Provide the [x, y] coordinate of the cell's center where the given text is located.  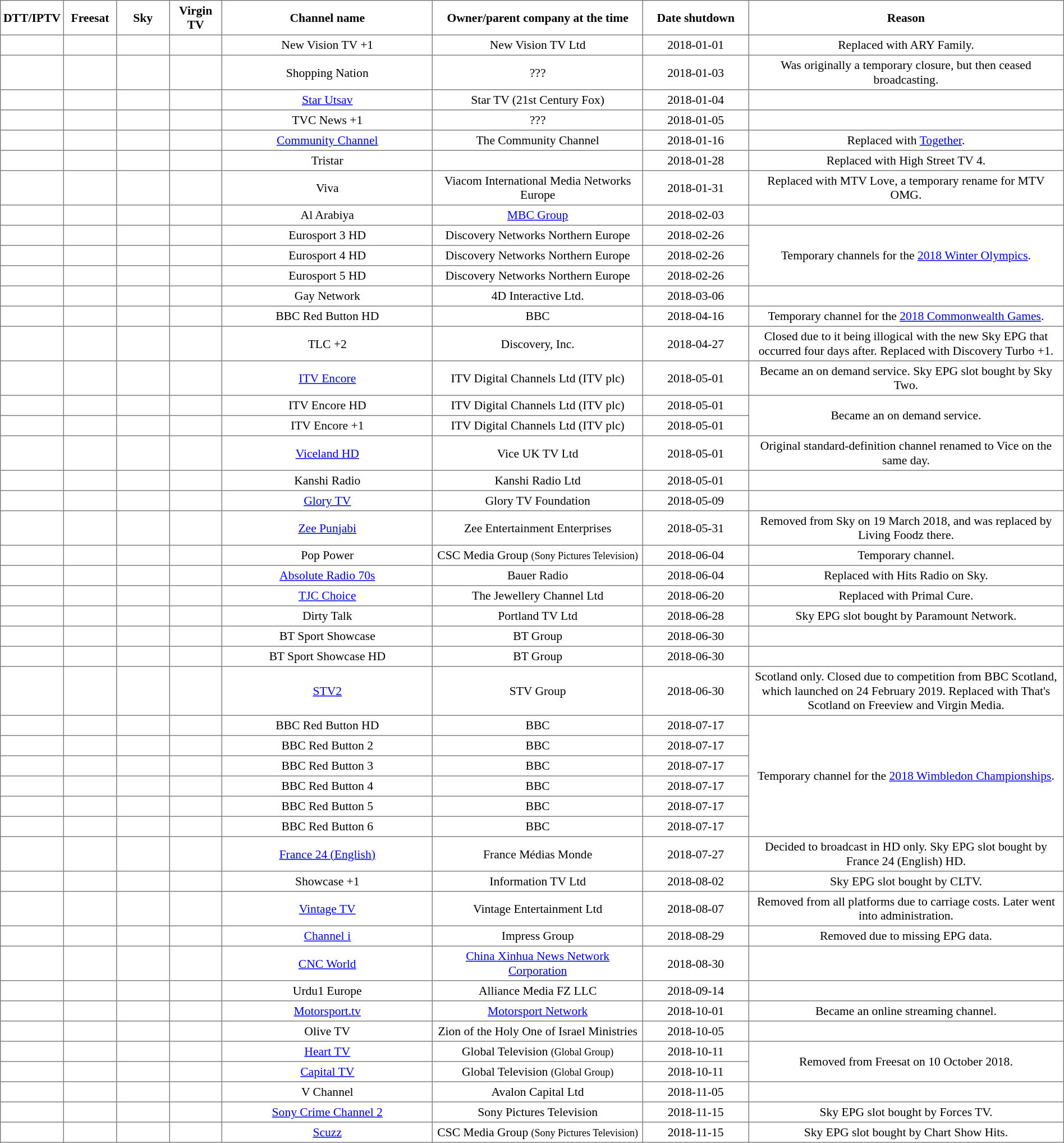
Virgin TV [196, 18]
Replaced with Primal Cure. [906, 596]
V Channel [328, 1092]
Date shutdown [696, 18]
Al Arabiya [328, 215]
Removed from all platforms due to carriage costs. Later went into administration. [906, 909]
Showcase +1 [328, 881]
The Jewellery Channel Ltd [538, 596]
2018-01-01 [696, 45]
Sky [143, 18]
BBC Red Button 2 [328, 746]
Absolute Radio 70s [328, 575]
BBC Red Button 4 [328, 786]
The Community Channel [538, 140]
Urdu1 Europe [328, 991]
Became an on demand service. [906, 415]
Removed from Sky on 19 March 2018, and was replaced by Living Foodz there. [906, 528]
Eurosport 4 HD [328, 255]
Zee Punjabi [328, 528]
ITV Encore [328, 378]
Was originally a temporary closure, but then ceased broadcasting. [906, 72]
Replaced with Together. [906, 140]
New Vision TV Ltd [538, 45]
2018-08-02 [696, 881]
Became an on demand service. Sky EPG slot bought by Sky Two. [906, 378]
Community Channel [328, 140]
Removed from Freesat on 10 October 2018. [906, 1062]
TLC +2 [328, 344]
Temporary channels for the 2018 Winter Olympics. [906, 255]
Information TV Ltd [538, 881]
TJC Choice [328, 596]
Alliance Media FZ LLC [538, 991]
Sky EPG slot bought by Chart Show Hits. [906, 1132]
Glory TV Foundation [538, 501]
Pop Power [328, 555]
Glory TV [328, 501]
China Xinhua News Network Corporation [538, 963]
Sony Crime Channel 2 [328, 1112]
France 24 (English) [328, 854]
Motorsport Network [538, 1011]
Decided to broadcast in HD only. Sky EPG slot bought by France 24 (English) HD. [906, 854]
ITV Encore +1 [328, 426]
BT Sport Showcase HD [328, 656]
2018-08-30 [696, 963]
Replaced with Hits Radio on Sky. [906, 575]
ITV Encore HD [328, 405]
Channel name [328, 18]
Sony Pictures Television [538, 1112]
Replaced with High Street TV 4. [906, 161]
4D Interactive Ltd. [538, 296]
Viva [328, 188]
Owner/parent company at the time [538, 18]
Portland TV Ltd [538, 616]
2018-05-09 [696, 501]
2018-04-16 [696, 316]
BBC Red Button 5 [328, 806]
Became an online streaming channel. [906, 1011]
Viceland HD [328, 453]
STV Group [538, 691]
Eurosport 5 HD [328, 276]
Capital TV [328, 1072]
Temporary channel. [906, 555]
2018-07-27 [696, 854]
2018-01-16 [696, 140]
Heart TV [328, 1051]
CNC World [328, 963]
Original standard-definition channel renamed to Vice on the same day. [906, 453]
Bauer Radio [538, 575]
2018-01-04 [696, 100]
Vice UK TV Ltd [538, 453]
Star TV (21st Century Fox) [538, 100]
New Vision TV +1 [328, 45]
DTT/IPTV [32, 18]
Temporary channel for the 2018 Wimbledon Championships. [906, 776]
Sky EPG slot bought by Paramount Network. [906, 616]
MBC Group [538, 215]
2018-10-01 [696, 1011]
2018-11-05 [696, 1092]
Zion of the Holy One of Israel Ministries [538, 1031]
Kanshi Radio [328, 481]
France Médias Monde [538, 854]
Zee Entertainment Enterprises [538, 528]
Olive TV [328, 1031]
Replaced with ARY Family. [906, 45]
Dirty Talk [328, 616]
2018-09-14 [696, 991]
2018-08-07 [696, 909]
Removed due to missing EPG data. [906, 936]
BBC Red Button 3 [328, 766]
Eurosport 3 HD [328, 235]
2018-02-03 [696, 215]
TVC News +1 [328, 120]
2018-08-29 [696, 936]
Sky EPG slot bought by CLTV. [906, 881]
Impress Group [538, 936]
Vintage Entertainment Ltd [538, 909]
2018-06-20 [696, 596]
Tristar [328, 161]
Reason [906, 18]
Vintage TV [328, 909]
Motorsport.tv [328, 1011]
Shopping Nation [328, 72]
Channel i [328, 936]
2018-01-31 [696, 188]
Discovery, Inc. [538, 344]
Sky EPG slot bought by Forces TV. [906, 1112]
Freesat [90, 18]
2018-01-03 [696, 72]
2018-05-31 [696, 528]
2018-01-28 [696, 161]
Temporary channel for the 2018 Commonwealth Games. [906, 316]
Scuzz [328, 1132]
Viacom International Media Networks Europe [538, 188]
2018-03-06 [696, 296]
Gay Network [328, 296]
BBC Red Button 6 [328, 826]
2018-01-05 [696, 120]
Star Utsav [328, 100]
BT Sport Showcase [328, 636]
2018-04-27 [696, 344]
Replaced with MTV Love, a temporary rename for MTV OMG. [906, 188]
Kanshi Radio Ltd [538, 481]
Closed due to it being illogical with the new Sky EPG that occurred four days after. Replaced with Discovery Turbo +1. [906, 344]
2018-06-28 [696, 616]
2018-10-05 [696, 1031]
STV2 [328, 691]
Avalon Capital Ltd [538, 1092]
